Search for the cell housing the specified text and yield its [X, Y] center coordinate. 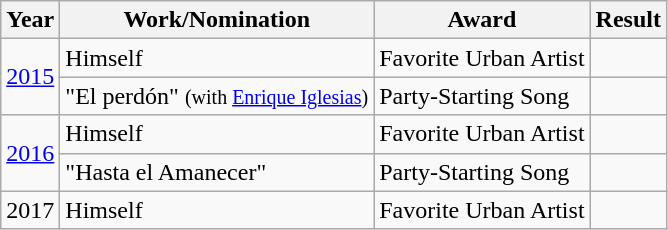
2016 [30, 153]
Work/Nomination [217, 20]
2017 [30, 210]
2015 [30, 77]
"El perdón" (with Enrique Iglesias) [217, 96]
Year [30, 20]
"Hasta el Amanecer" [217, 172]
Award [482, 20]
Result [628, 20]
